Scan for the cell matching the given text and deliver its (X, Y) coordinate at center. 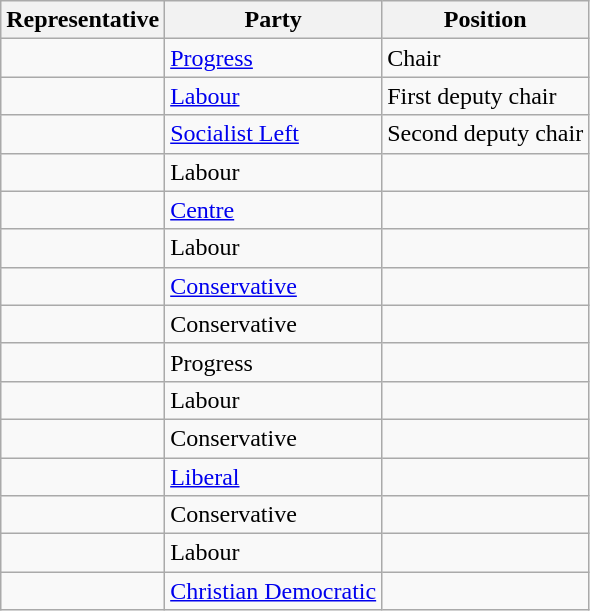
Representative (83, 20)
Position (486, 20)
Christian Democratic (274, 591)
Centre (274, 210)
Socialist Left (274, 134)
First deputy chair (486, 96)
Liberal (274, 477)
Second deputy chair (486, 134)
Party (274, 20)
Chair (486, 58)
